Capture the cell that displays the provided text and extract its (x, y) central coordinate. 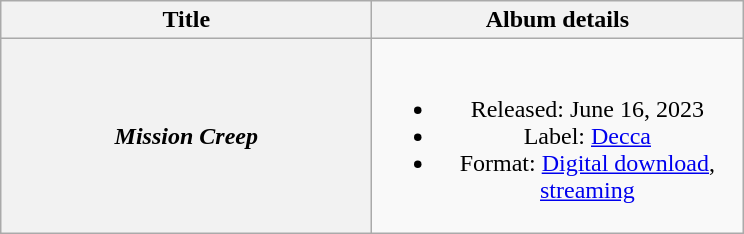
Title (186, 20)
Album details (558, 20)
Mission Creep (186, 136)
Released: June 16, 2023Label: DeccaFormat: Digital download, streaming (558, 136)
